Provide the [x, y] coordinate of the cell's center where the given text is located.  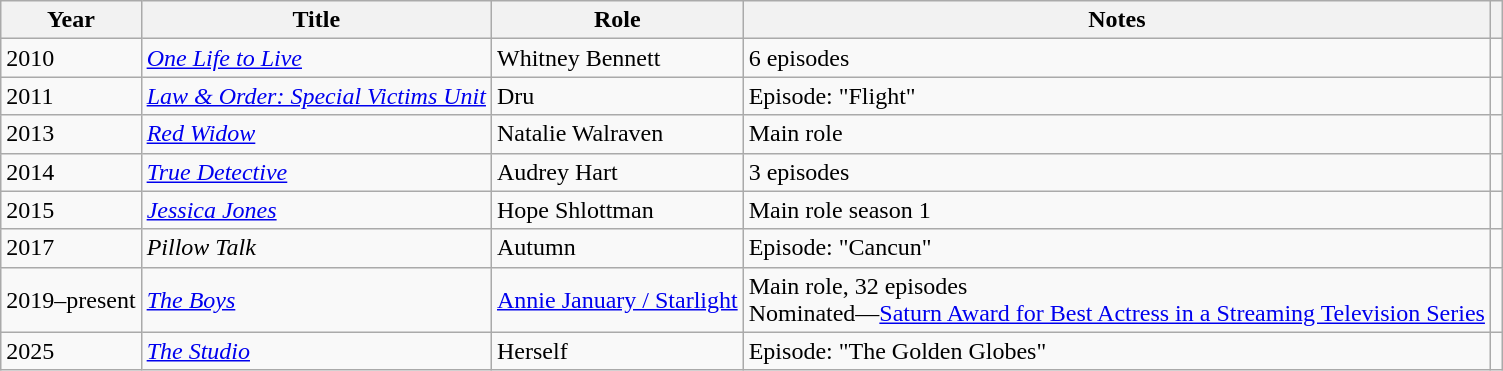
Hope Shlottman [617, 210]
Jessica Jones [316, 210]
Episode: "Cancun" [1116, 248]
Whitney Bennett [617, 58]
Episode: "Flight" [1116, 96]
Herself [617, 351]
2025 [71, 351]
2019–present [71, 300]
Main role, 32 episodesNominated—Saturn Award for Best Actress in a Streaming Television Series [1116, 300]
Notes [1116, 20]
Natalie Walraven [617, 134]
Law & Order: Special Victims Unit [316, 96]
The Boys [316, 300]
Autumn [617, 248]
2013 [71, 134]
One Life to Live [316, 58]
Red Widow [316, 134]
Episode: "The Golden Globes" [1116, 351]
2014 [71, 172]
2017 [71, 248]
Annie January / Starlight [617, 300]
2011 [71, 96]
Audrey Hart [617, 172]
3 episodes [1116, 172]
True Detective [316, 172]
The Studio [316, 351]
Dru [617, 96]
Year [71, 20]
Main role [1116, 134]
2015 [71, 210]
Title [316, 20]
Role [617, 20]
Pillow Talk [316, 248]
6 episodes [1116, 58]
2010 [71, 58]
Main role season 1 [1116, 210]
